Locate the cell with the specified text and output its [X, Y] center coordinate. 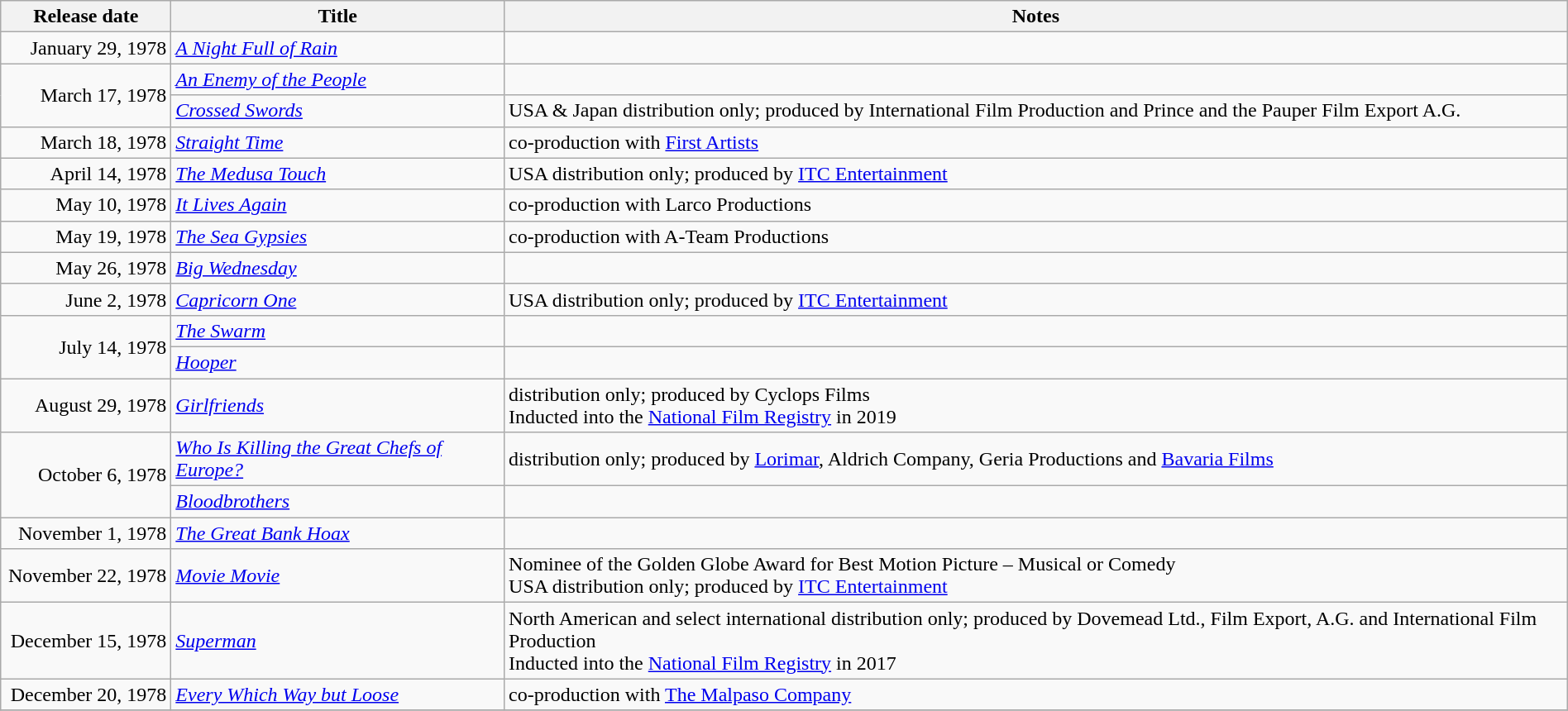
Capricorn One [337, 299]
April 14, 1978 [86, 174]
Title [337, 17]
USA & Japan distribution only; produced by International Film Production and Prince and the Pauper Film Export A.G. [1036, 111]
distribution only; produced by Cyclops FilmsInducted into the National Film Registry in 2019 [1036, 405]
March 18, 1978 [86, 142]
July 14, 1978 [86, 346]
August 29, 1978 [86, 405]
The Medusa Touch [337, 174]
Superman [337, 641]
November 1, 1978 [86, 533]
December 20, 1978 [86, 694]
co-production with First Artists [1036, 142]
co-production with The Malpaso Company [1036, 694]
The Sea Gypsies [337, 236]
Release date [86, 17]
An Enemy of the People [337, 79]
June 2, 1978 [86, 299]
Crossed Swords [337, 111]
May 26, 1978 [86, 268]
co-production with A-Team Productions [1036, 236]
The Great Bank Hoax [337, 533]
October 6, 1978 [86, 475]
Movie Movie [337, 575]
The Swarm [337, 331]
Bloodbrothers [337, 502]
Big Wednesday [337, 268]
May 10, 1978 [86, 205]
co-production with Larco Productions [1036, 205]
Hooper [337, 362]
Girlfriends [337, 405]
A Night Full of Rain [337, 48]
Notes [1036, 17]
Straight Time [337, 142]
It Lives Again [337, 205]
Nominee of the Golden Globe Award for Best Motion Picture – Musical or ComedyUSA distribution only; produced by ITC Entertainment [1036, 575]
March 17, 1978 [86, 95]
Every Which Way but Loose [337, 694]
distribution only; produced by Lorimar, Aldrich Company, Geria Productions and Bavaria Films [1036, 460]
December 15, 1978 [86, 641]
January 29, 1978 [86, 48]
Who Is Killing the Great Chefs of Europe? [337, 460]
May 19, 1978 [86, 236]
November 22, 1978 [86, 575]
